Extract the [x, y] coordinate from the center of the cell holding the provided text.  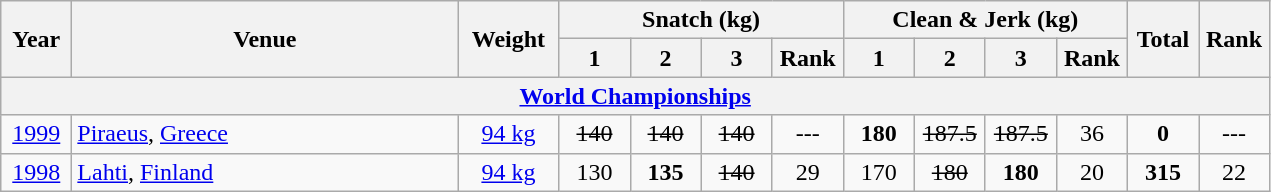
1999 [36, 134]
Venue [265, 39]
Total [1162, 39]
Snatch (kg) [701, 20]
20 [1092, 172]
Clean & Jerk (kg) [985, 20]
315 [1162, 172]
29 [808, 172]
Weight [508, 39]
36 [1092, 134]
22 [1234, 172]
Year [36, 39]
Piraeus, Greece [265, 134]
1998 [36, 172]
130 [594, 172]
Lahti, Finland [265, 172]
World Championships [636, 96]
170 [878, 172]
0 [1162, 134]
135 [666, 172]
